Output the (x, y) coordinate of the center of the cell containing the given text.  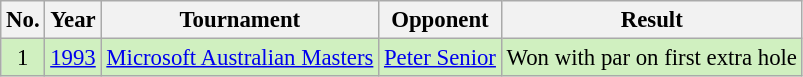
Microsoft Australian Masters (240, 58)
Won with par on first extra hole (652, 58)
Result (652, 20)
Opponent (440, 20)
1 (23, 58)
Year (73, 20)
1993 (73, 58)
Tournament (240, 20)
No. (23, 20)
Peter Senior (440, 58)
